Pinpoint the cell where the given text exists, returning its [X, Y] midpoint coordinate. 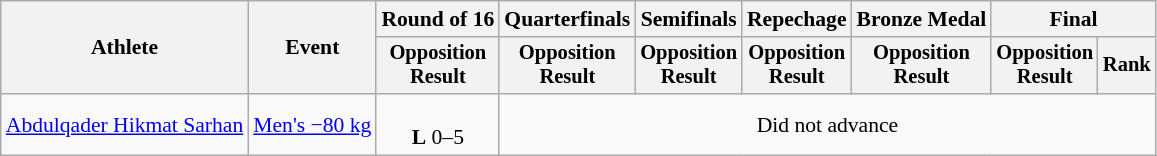
Athlete [125, 48]
L 0–5 [438, 124]
Abdulqader Hikmat Sarhan [125, 124]
Rank [1127, 66]
Final [1073, 19]
Bronze Medal [922, 19]
Quarterfinals [567, 19]
Event [312, 48]
Did not advance [827, 124]
Round of 16 [438, 19]
Semifinals [688, 19]
Men's −80 kg [312, 124]
Repechage [797, 19]
